Capture the cell that displays the provided text and extract its (x, y) central coordinate. 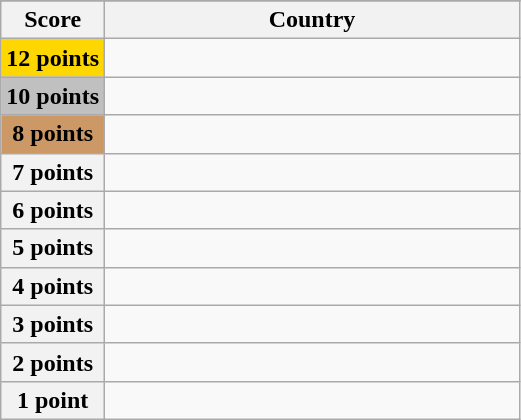
12 points (53, 58)
Score (53, 20)
8 points (53, 134)
2 points (53, 362)
Country (312, 20)
4 points (53, 286)
6 points (53, 210)
7 points (53, 172)
3 points (53, 324)
10 points (53, 96)
1 point (53, 400)
5 points (53, 248)
